Identify which cell holds the provided text, then report its [x, y] central coordinate. 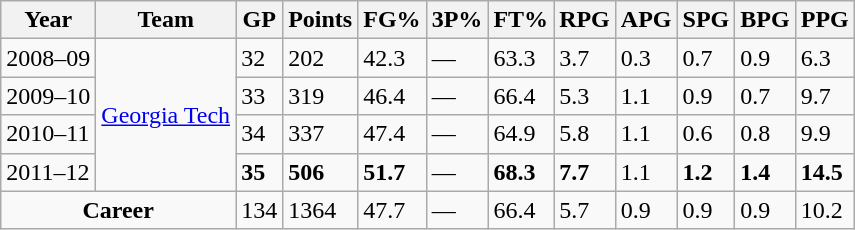
46.4 [392, 96]
35 [260, 172]
Year [48, 20]
RPG [585, 20]
FG% [392, 20]
5.3 [585, 96]
9.9 [824, 134]
Career [118, 210]
0.3 [646, 58]
202 [320, 58]
Georgia Tech [166, 115]
51.7 [392, 172]
Team [166, 20]
134 [260, 210]
2010–11 [48, 134]
5.7 [585, 210]
0.6 [706, 134]
9.7 [824, 96]
68.3 [521, 172]
APG [646, 20]
7.7 [585, 172]
2008–09 [48, 58]
1.4 [765, 172]
32 [260, 58]
337 [320, 134]
47.7 [392, 210]
2011–12 [48, 172]
PPG [824, 20]
5.8 [585, 134]
3.7 [585, 58]
1.2 [706, 172]
SPG [706, 20]
BPG [765, 20]
1364 [320, 210]
34 [260, 134]
FT% [521, 20]
3P% [457, 20]
6.3 [824, 58]
33 [260, 96]
Points [320, 20]
10.2 [824, 210]
47.4 [392, 134]
506 [320, 172]
63.3 [521, 58]
319 [320, 96]
42.3 [392, 58]
2009–10 [48, 96]
64.9 [521, 134]
GP [260, 20]
0.8 [765, 134]
14.5 [824, 172]
